From the cell containing the given text, extract its center point as (x, y) coordinate. 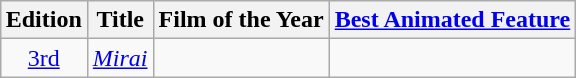
Edition (44, 20)
Mirai (120, 58)
3rd (44, 58)
Film of the Year (241, 20)
Title (120, 20)
Best Animated Feature (452, 20)
